Return [x, y] of the center of cell containing provided text 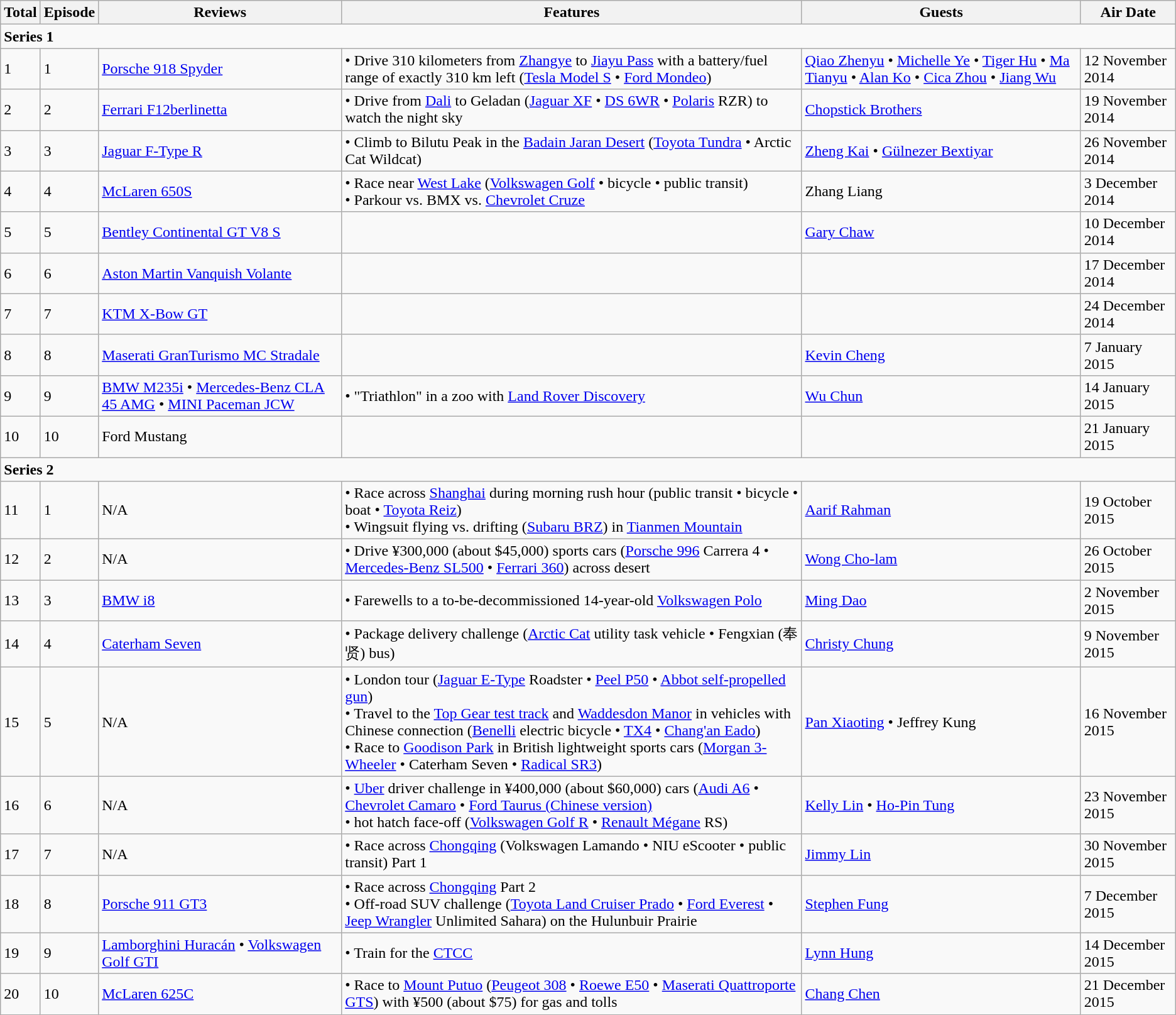
24 December 2014 [1128, 314]
Total [21, 13]
Gary Chaw [941, 233]
• Farewells to a to-be-decommissioned 14-year-old Volkswagen Polo [572, 601]
Qiao Zhenyu • Michelle Ye • Tiger Hu • Ma Tianyu • Alan Ko • Cica Zhou • Jiang Wu [941, 69]
Ming Dao [941, 601]
2 November 2015 [1128, 601]
Porsche 911 GT3 [220, 904]
Features [572, 13]
• Drive 310 kilometers from Zhangye to Jiayu Pass with a battery/fuel range of exactly 310 km left (Tesla Model S • Ford Mondeo) [572, 69]
Stephen Fung [941, 904]
Ferrari F12berlinetta [220, 109]
12 [21, 559]
Air Date [1128, 13]
Series 1 [588, 36]
20 [21, 994]
Christy Chung [941, 644]
• Drive from Dali to Geladan (Jaguar XF • DS 6WR • Polaris RZR) to watch the night sky [572, 109]
Aston Martin Vanquish Volante [220, 273]
• Race near West Lake (Volkswagen Golf • bicycle • public transit)• Parkour vs. BMX vs. Chevrolet Cruze [572, 191]
14 December 2015 [1128, 953]
Lamborghini Huracán • Volkswagen Golf GTI [220, 953]
• Race across Chongqing (Volkswagen Lamando • NIU eScooter • public transit) Part 1 [572, 855]
• "Triathlon" in a zoo with Land Rover Discovery [572, 396]
26 November 2014 [1128, 151]
16 November 2015 [1128, 721]
Aarif Rahman [941, 510]
Jimmy Lin [941, 855]
Maserati GranTurismo MC Stradale [220, 354]
Chang Chen [941, 994]
13 [21, 601]
7 January 2015 [1128, 354]
17 [21, 855]
Chopstick Brothers [941, 109]
Series 2 [588, 469]
• Climb to Bilutu Peak in the Badain Jaran Desert (Toyota Tundra • Arctic Cat Wildcat) [572, 151]
• Race to Mount Putuo (Peugeot 308 • Roewe E50 • Maserati Quattroporte GTS) with ¥500 (about $75) for gas and tolls [572, 994]
McLaren 625C [220, 994]
23 November 2015 [1128, 805]
KTM X-Bow GT [220, 314]
14 January 2015 [1128, 396]
9 November 2015 [1128, 644]
Episode [69, 13]
19 October 2015 [1128, 510]
17 December 2014 [1128, 273]
15 [21, 721]
19 November 2014 [1128, 109]
12 November 2014 [1128, 69]
Kelly Lin • Ho-Pin Tung [941, 805]
14 [21, 644]
Guests [941, 13]
Ford Mustang [220, 436]
Zhang Liang [941, 191]
Wong Cho-lam [941, 559]
30 November 2015 [1128, 855]
19 [21, 953]
Lynn Hung [941, 953]
21 December 2015 [1128, 994]
21 January 2015 [1128, 436]
7 December 2015 [1128, 904]
• Drive ¥300,000 (about $45,000) sports cars (Porsche 996 Carrera 4 • Mercedes-Benz SL500 • Ferrari 360) across desert [572, 559]
26 October 2015 [1128, 559]
16 [21, 805]
Kevin Cheng [941, 354]
Zheng Kai • Gülnezer Bextiyar [941, 151]
Caterham Seven [220, 644]
Porsche 918 Spyder [220, 69]
11 [21, 510]
McLaren 650S [220, 191]
Bentley Continental GT V8 S [220, 233]
Reviews [220, 13]
3 December 2014 [1128, 191]
18 [21, 904]
Wu Chun [941, 396]
Jaguar F-Type R [220, 151]
• Train for the CTCC [572, 953]
10 December 2014 [1128, 233]
BMW i8 [220, 601]
BMW M235i • Mercedes-Benz CLA 45 AMG • MINI Paceman JCW [220, 396]
Pan Xiaoting • Jeffrey Kung [941, 721]
• Package delivery challenge (Arctic Cat utility task vehicle • Fengxian (奉贤) bus) [572, 644]
